Scan for the cell matching the given text and deliver its [X, Y] coordinate at center. 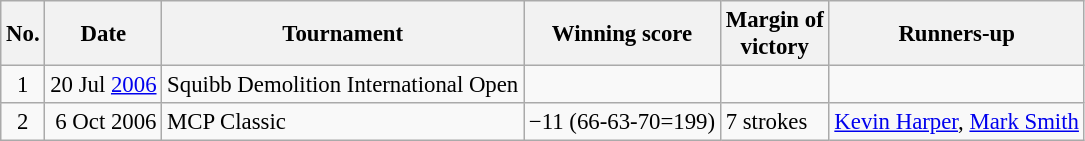
Date [104, 34]
Tournament [343, 34]
−11 (66-63-70=199) [622, 122]
Squibb Demolition International Open [343, 85]
1 [23, 85]
Winning score [622, 34]
7 strokes [774, 122]
Margin ofvictory [774, 34]
2 [23, 122]
6 Oct 2006 [104, 122]
MCP Classic [343, 122]
No. [23, 34]
Kevin Harper, Mark Smith [956, 122]
20 Jul 2006 [104, 85]
Runners-up [956, 34]
